Determine the (x, y) coordinate at the center of the cell enclosing the given text.  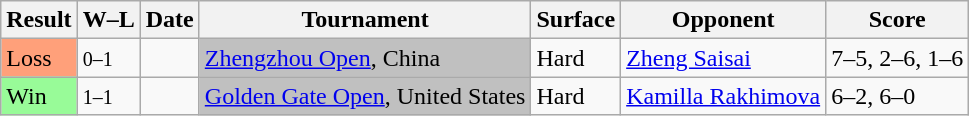
Score (898, 20)
Date (170, 20)
Result (39, 20)
Kamilla Rakhimova (724, 96)
Opponent (724, 20)
Zhengzhou Open, China (365, 58)
Tournament (365, 20)
Zheng Saisai (724, 58)
7–5, 2–6, 1–6 (898, 58)
6–2, 6–0 (898, 96)
W–L (108, 20)
Golden Gate Open, United States (365, 96)
1–1 (108, 96)
Win (39, 96)
Loss (39, 58)
0–1 (108, 58)
Surface (576, 20)
